Output the [x, y] coordinate of the center of the cell containing the given text.  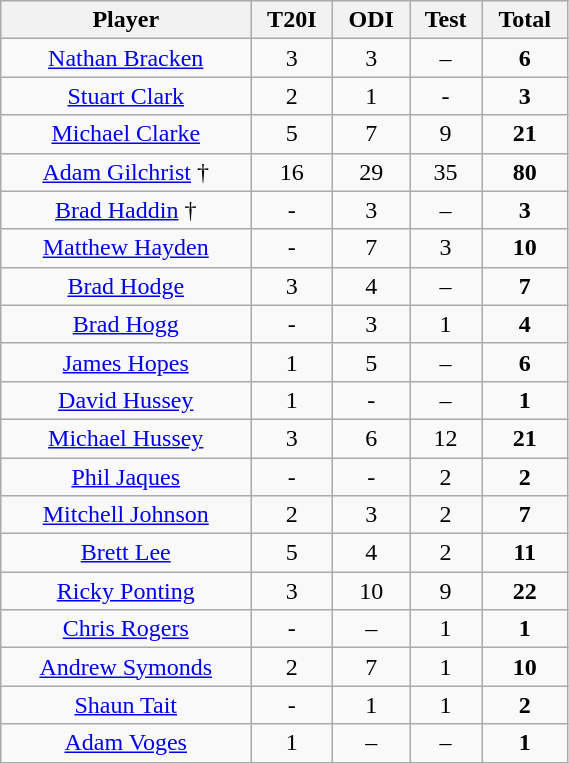
Adam Gilchrist † [126, 172]
80 [525, 172]
Chris Rogers [126, 629]
James Hopes [126, 362]
Shaun Tait [126, 705]
Mitchell Johnson [126, 515]
12 [446, 438]
Stuart Clark [126, 96]
Michael Hussey [126, 438]
Phil Jaques [126, 477]
Michael Clarke [126, 134]
16 [292, 172]
11 [525, 553]
T20I [292, 20]
35 [446, 172]
David Hussey [126, 400]
29 [372, 172]
Andrew Symonds [126, 667]
Ricky Ponting [126, 591]
Brett Lee [126, 553]
Adam Voges [126, 743]
Test [446, 20]
Brad Hogg [126, 324]
Brad Haddin † [126, 210]
Player [126, 20]
Total [525, 20]
Nathan Bracken [126, 58]
22 [525, 591]
ODI [372, 20]
Brad Hodge [126, 286]
Matthew Hayden [126, 248]
